Provide the [X, Y] coordinate of the cell's center where the given text is located.  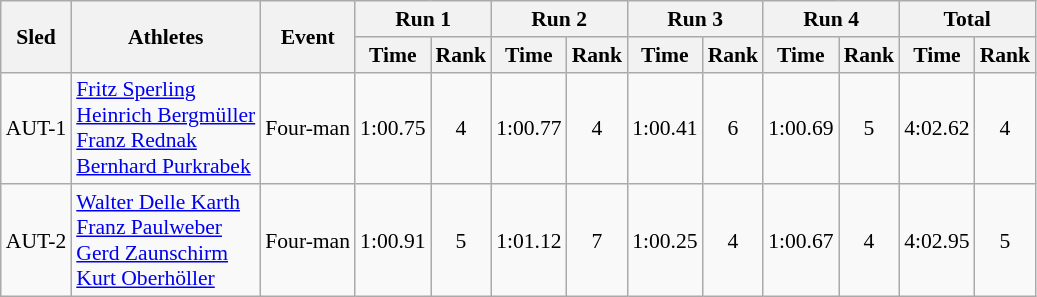
6 [734, 128]
7 [598, 241]
Athletes [166, 36]
1:00.77 [528, 128]
Total [967, 19]
AUT-2 [36, 241]
1:00.69 [800, 128]
4:02.62 [936, 128]
Walter Delle KarthFranz PaulweberGerd ZaunschirmKurt Oberhöller [166, 241]
Run 1 [423, 19]
Run 4 [831, 19]
1:00.75 [392, 128]
Sled [36, 36]
1:00.67 [800, 241]
Run 3 [695, 19]
1:00.91 [392, 241]
Event [308, 36]
Run 2 [559, 19]
AUT-1 [36, 128]
4:02.95 [936, 241]
Fritz SperlingHeinrich BergmüllerFranz RednakBernhard Purkrabek [166, 128]
1:01.12 [528, 241]
1:00.25 [664, 241]
1:00.41 [664, 128]
